Scan for the cell matching the given text and deliver its (x, y) coordinate at center. 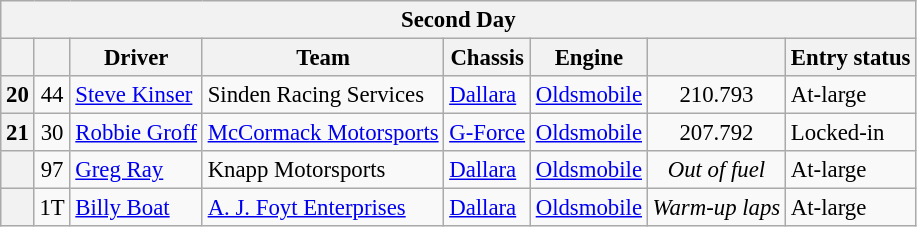
A. J. Foyt Enterprises (323, 208)
Steve Kinser (136, 95)
Team (323, 58)
Chassis (488, 58)
21 (18, 133)
207.792 (716, 133)
Second Day (458, 20)
Sinden Racing Services (323, 95)
Warm-up laps (716, 208)
McCormack Motorsports (323, 133)
Greg Ray (136, 170)
44 (52, 95)
Locked-in (851, 133)
1T (52, 208)
G-Force (488, 133)
Robbie Groff (136, 133)
97 (52, 170)
20 (18, 95)
Billy Boat (136, 208)
Driver (136, 58)
Knapp Motorsports (323, 170)
210.793 (716, 95)
Engine (588, 58)
Out of fuel (716, 170)
30 (52, 133)
Entry status (851, 58)
